Locate the cell with the specified text and output its [X, Y] center coordinate. 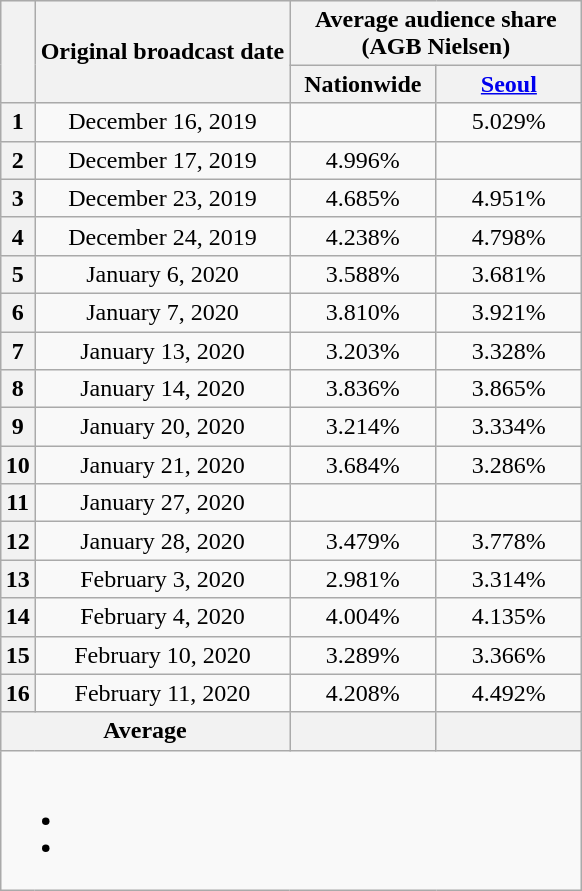
February 4, 2020 [162, 617]
Average audience share(AGB Nielsen) [436, 32]
5.029% [509, 122]
2.981% [363, 579]
January 14, 2020 [162, 389]
6 [18, 312]
4.685% [363, 198]
Original broadcast date [162, 52]
4.208% [363, 693]
4.004% [363, 617]
December 16, 2019 [162, 122]
3.684% [363, 465]
3.214% [363, 427]
12 [18, 541]
January 7, 2020 [162, 312]
3.836% [363, 389]
1 [18, 122]
January 20, 2020 [162, 427]
February 10, 2020 [162, 655]
3.865% [509, 389]
3.203% [363, 351]
3.314% [509, 579]
Nationwide [363, 84]
December 24, 2019 [162, 236]
2 [18, 160]
December 23, 2019 [162, 198]
3.778% [509, 541]
8 [18, 389]
January 13, 2020 [162, 351]
January 21, 2020 [162, 465]
4.238% [363, 236]
February 11, 2020 [162, 693]
13 [18, 579]
4.492% [509, 693]
January 6, 2020 [162, 274]
January 28, 2020 [162, 541]
5 [18, 274]
Seoul [509, 84]
7 [18, 351]
February 3, 2020 [162, 579]
3.334% [509, 427]
3.328% [509, 351]
3 [18, 198]
3.286% [509, 465]
Average [145, 731]
11 [18, 503]
4.951% [509, 198]
4 [18, 236]
3.366% [509, 655]
January 27, 2020 [162, 503]
4.996% [363, 160]
9 [18, 427]
15 [18, 655]
4.135% [509, 617]
3.588% [363, 274]
14 [18, 617]
December 17, 2019 [162, 160]
3.921% [509, 312]
3.810% [363, 312]
10 [18, 465]
4.798% [509, 236]
3.289% [363, 655]
3.681% [509, 274]
16 [18, 693]
3.479% [363, 541]
